Output the [x, y] coordinate of the center of the cell containing the given text.  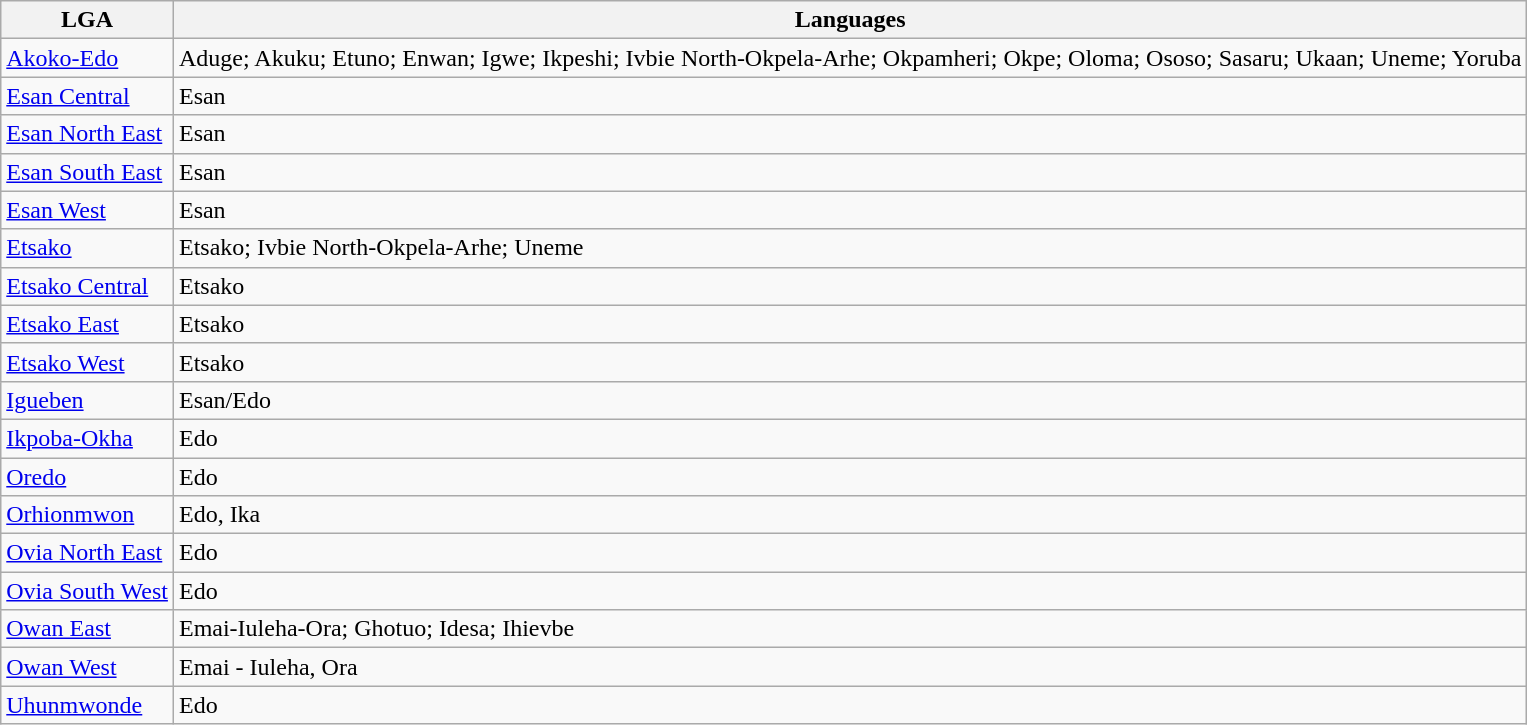
Emai-Iuleha-Ora; Ghotuo; Idesa; Ihievbe [850, 629]
Etsako East [88, 324]
Igueben [88, 400]
LGA [88, 20]
Ovia North East [88, 553]
Ovia South West [88, 591]
Uhunmwonde [88, 705]
Aduge; Akuku; Etuno; Enwan; Igwe; Ikpeshi; Ivbie North-Okpela-Arhe; Okpamheri; Okpe; Oloma; Ososo; Sasaru; Ukaan; Uneme; Yoruba [850, 58]
Owan East [88, 629]
Languages [850, 20]
Etsako Central [88, 286]
Akoko-Edo [88, 58]
Esan North East [88, 134]
Ikpoba-Okha [88, 438]
Etsako; Ivbie North-Okpela-Arhe; Uneme [850, 248]
Etsako West [88, 362]
Esan/Edo [850, 400]
Esan South East [88, 172]
Esan West [88, 210]
Owan West [88, 667]
Edo, Ika [850, 515]
Esan Central [88, 96]
Oredo [88, 477]
Emai - Iuleha, Ora [850, 667]
Orhionmwon [88, 515]
